Determine the [x, y] coordinate at the center of the cell enclosing the given text.  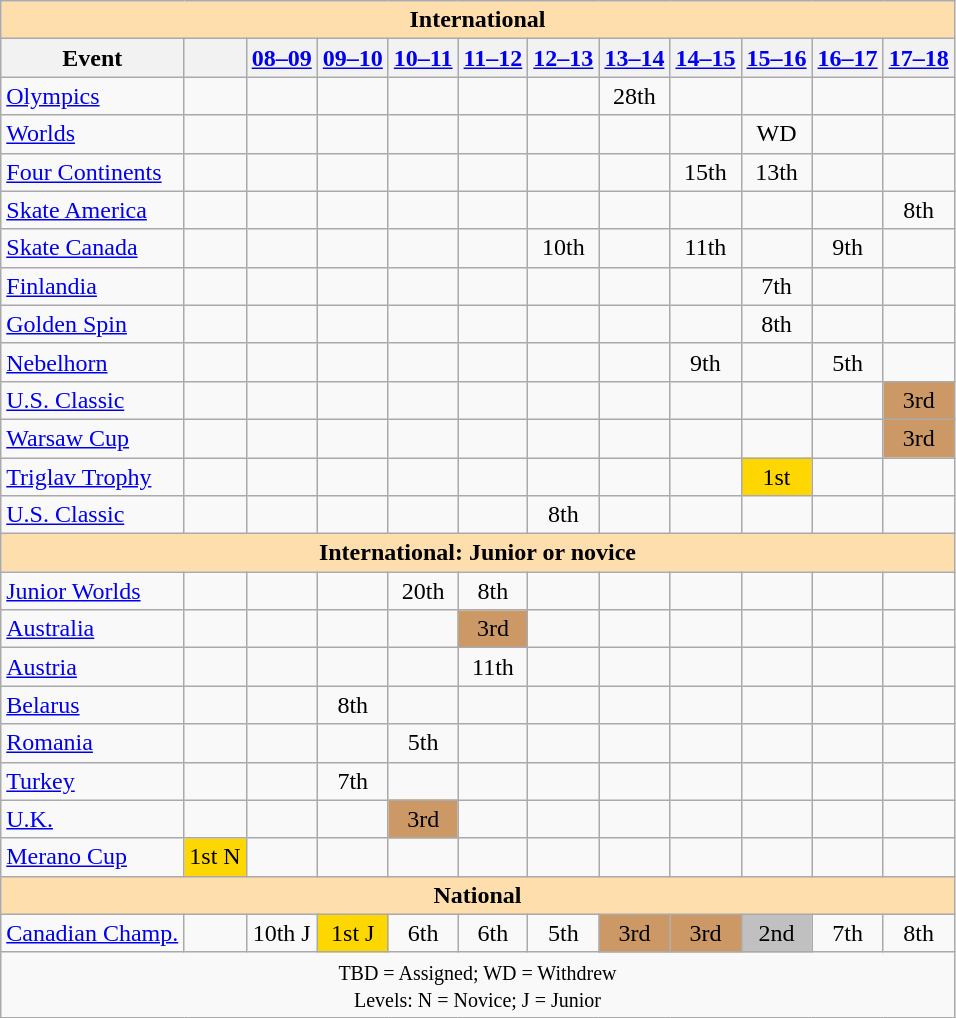
10th J [282, 933]
10th [564, 248]
08–09 [282, 58]
Skate Canada [92, 248]
15th [706, 172]
Finlandia [92, 286]
Olympics [92, 96]
Turkey [92, 781]
13th [776, 172]
12–13 [564, 58]
11–12 [493, 58]
Romania [92, 743]
National [478, 895]
17–18 [918, 58]
Skate America [92, 210]
TBD = Assigned; WD = Withdrew Levels: N = Novice; J = Junior [478, 984]
Austria [92, 667]
28th [634, 96]
16–17 [848, 58]
20th [423, 591]
Merano Cup [92, 857]
1st N [215, 857]
09–10 [352, 58]
U.K. [92, 819]
Belarus [92, 705]
WD [776, 134]
Junior Worlds [92, 591]
1st J [352, 933]
Worlds [92, 134]
Nebelhorn [92, 362]
2nd [776, 933]
Australia [92, 629]
13–14 [634, 58]
Golden Spin [92, 324]
Four Continents [92, 172]
Canadian Champ. [92, 933]
10–11 [423, 58]
International [478, 20]
15–16 [776, 58]
International: Junior or novice [478, 553]
Triglav Trophy [92, 477]
14–15 [706, 58]
Event [92, 58]
1st [776, 477]
Warsaw Cup [92, 438]
